Output the [x, y] coordinate of the center of the cell containing the given text.  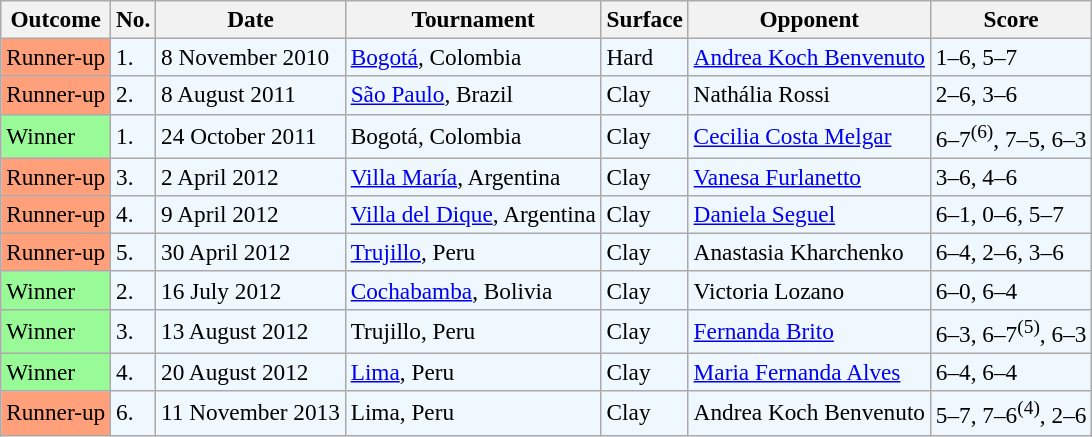
5. [134, 252]
Cecilia Costa Melgar [809, 136]
13 August 2012 [251, 331]
São Paulo, Brazil [473, 95]
Score [1010, 19]
Surface [644, 19]
2–6, 3–6 [1010, 95]
Daniela Seguel [809, 214]
6–7(6), 7–5, 6–3 [1010, 136]
Hard [644, 57]
8 August 2011 [251, 95]
Maria Fernanda Alves [809, 372]
Fernanda Brito [809, 331]
Villa María, Argentina [473, 177]
Nathália Rossi [809, 95]
Date [251, 19]
6–1, 0–6, 5–7 [1010, 214]
6–4, 6–4 [1010, 372]
Outcome [56, 19]
Victoria Lozano [809, 290]
8 November 2010 [251, 57]
16 July 2012 [251, 290]
2 April 2012 [251, 177]
Anastasia Kharchenko [809, 252]
5–7, 7–6(4), 2–6 [1010, 413]
3–6, 4–6 [1010, 177]
No. [134, 19]
Opponent [809, 19]
6–4, 2–6, 3–6 [1010, 252]
Cochabamba, Bolivia [473, 290]
20 August 2012 [251, 372]
11 November 2013 [251, 413]
6–0, 6–4 [1010, 290]
30 April 2012 [251, 252]
6. [134, 413]
24 October 2011 [251, 136]
9 April 2012 [251, 214]
Villa del Dique, Argentina [473, 214]
6–3, 6–7(5), 6–3 [1010, 331]
Vanesa Furlanetto [809, 177]
Tournament [473, 19]
1–6, 5–7 [1010, 57]
